Determine the [x, y] coordinate at the center of the cell enclosing the given text.  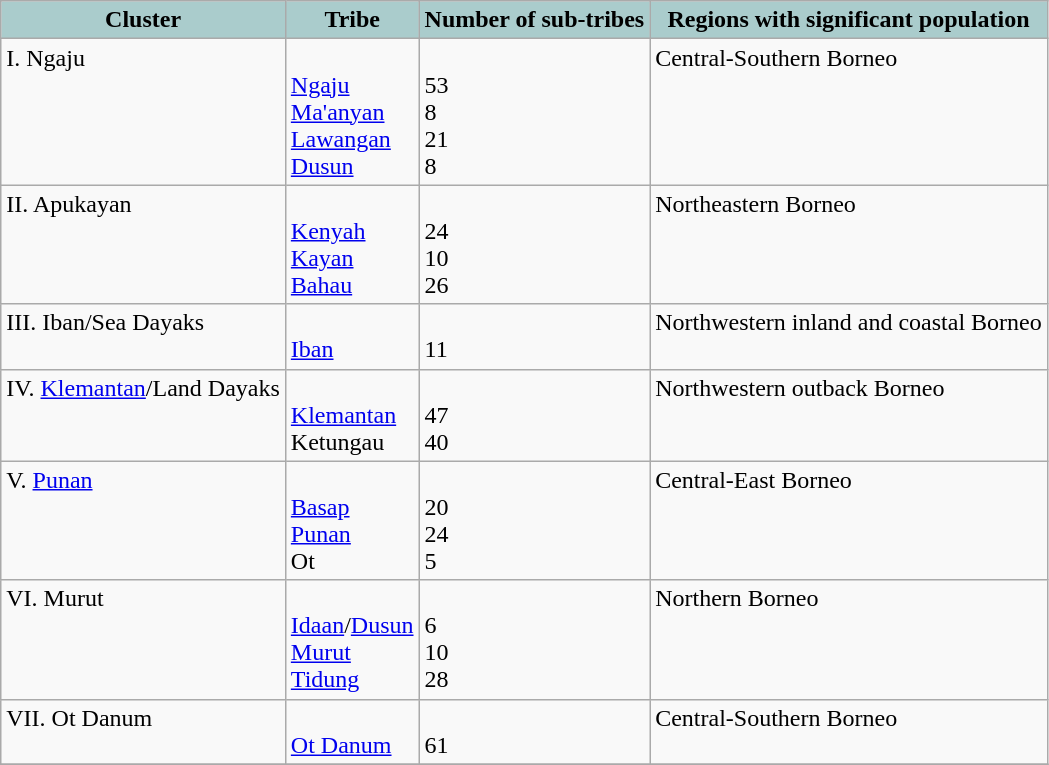
VII. Ot Danum [144, 732]
VI. Murut [144, 640]
53 8 21 8 [534, 112]
Kenyah Kayan Bahau [352, 244]
Central-East Borneo [849, 520]
Northwestern inland and coastal Borneo [849, 336]
6 10 28 [534, 640]
I. Ngaju [144, 112]
Ot Danum [352, 732]
Tribe [352, 20]
V. Punan [144, 520]
III. Iban/Sea Dayaks [144, 336]
Ngaju Ma'anyan Lawangan Dusun [352, 112]
20 24 5 [534, 520]
Cluster [144, 20]
47 40 [534, 415]
61 [534, 732]
Idaan/Dusun Murut Tidung [352, 640]
Northern Borneo [849, 640]
Regions with significant population [849, 20]
11 [534, 336]
Northwestern outback Borneo [849, 415]
Basap Punan Ot [352, 520]
IV. Klemantan/Land Dayaks [144, 415]
Northeastern Borneo [849, 244]
Klemantan Ketungau [352, 415]
Number of sub-tribes [534, 20]
24 10 26 [534, 244]
Iban [352, 336]
II. Apukayan [144, 244]
